Detect which cell encompasses the target text, then output its (X, Y) center coordinate. 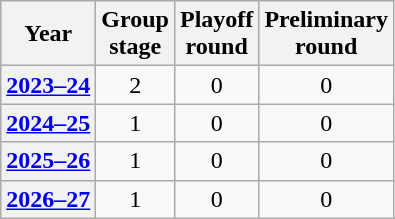
2024–25 (48, 123)
2026–27 (48, 199)
Year (48, 34)
Playoffround (216, 34)
2 (136, 85)
2023–24 (48, 85)
2025–26 (48, 161)
Preliminaryround (326, 34)
Groupstage (136, 34)
